Extract the (x, y) coordinate from the center of the cell holding the provided text.  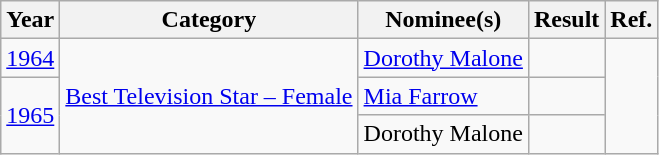
Nominee(s) (443, 20)
Category (209, 20)
Year (30, 20)
1965 (30, 115)
Ref. (632, 20)
Result (566, 20)
1964 (30, 58)
Best Television Star – Female (209, 96)
Mia Farrow (443, 96)
